Detect which cell encompasses the target text, then output its [x, y] center coordinate. 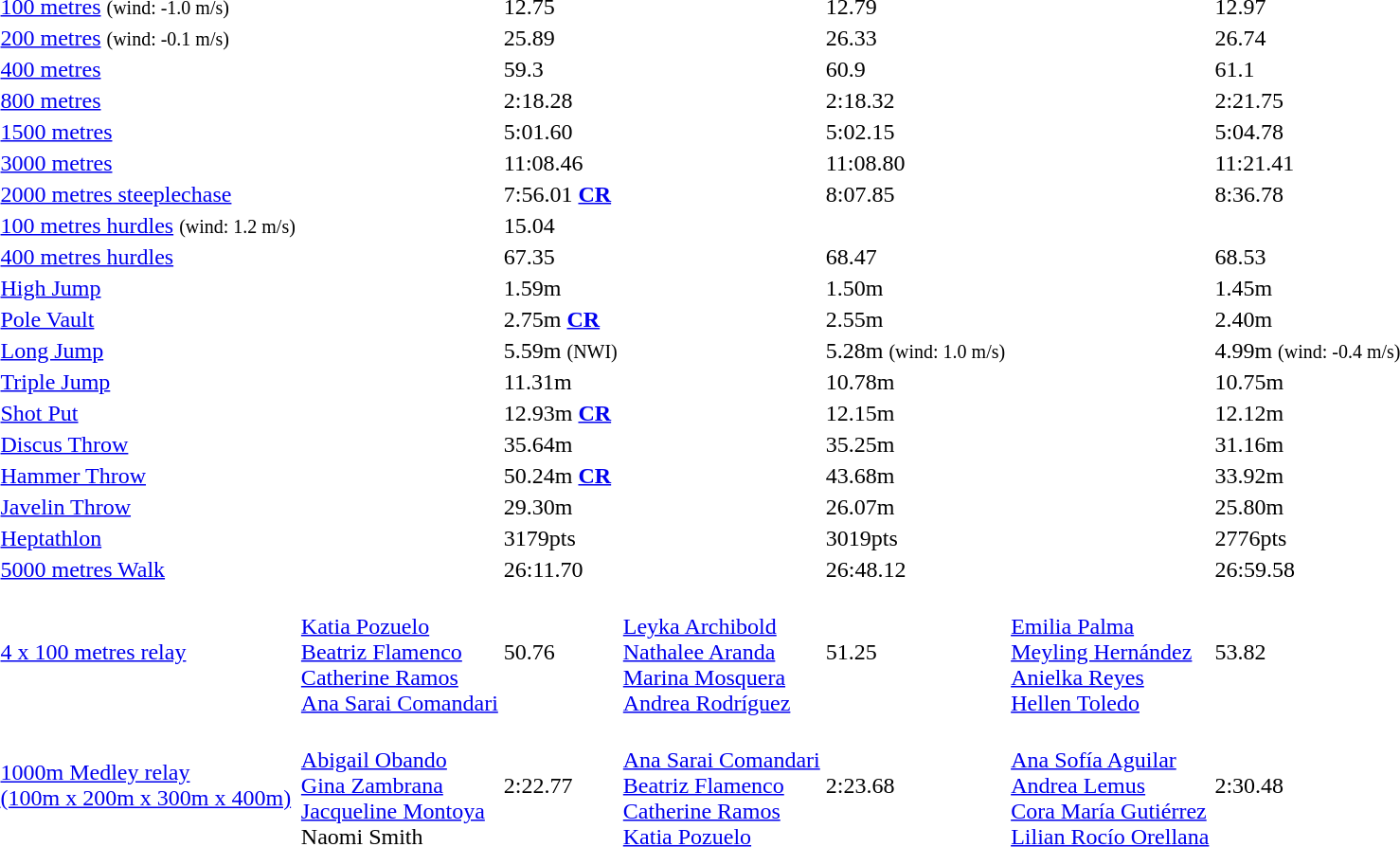
3179pts [561, 538]
26.07m [915, 507]
Leyka Archibold Nathalee Aranda Marina Mosquera Andrea Rodríguez [722, 652]
Katia Pozuelo Beatriz Flamenco Catherine Ramos Ana Sarai Comandari [400, 652]
5.28m (wind: 1.0 m/s) [915, 351]
26.33 [915, 38]
12.15m [915, 413]
3019pts [915, 538]
12.93m CR [561, 413]
2.55m [915, 319]
2:18.28 [561, 100]
1.59m [561, 288]
8:07.85 [915, 194]
11.31m [561, 382]
1.50m [915, 288]
59.3 [561, 69]
35.64m [561, 444]
60.9 [915, 69]
11:08.46 [561, 163]
25.89 [561, 38]
26:48.12 [915, 569]
7:56.01 CR [561, 194]
50.24m CR [561, 476]
11:08.80 [915, 163]
26:11.70 [561, 569]
15.04 [561, 225]
51.25 [915, 652]
2:18.32 [915, 100]
43.68m [915, 476]
5.59m (NWI) [561, 351]
5:02.15 [915, 132]
Emilia Palma Meyling Hernández Anielka Reyes Hellen Toledo [1110, 652]
29.30m [561, 507]
35.25m [915, 444]
67.35 [561, 257]
50.76 [561, 652]
68.47 [915, 257]
2.75m CR [561, 319]
10.78m [915, 382]
5:01.60 [561, 132]
